Output the (X, Y) coordinate of the center of the cell containing the given text.  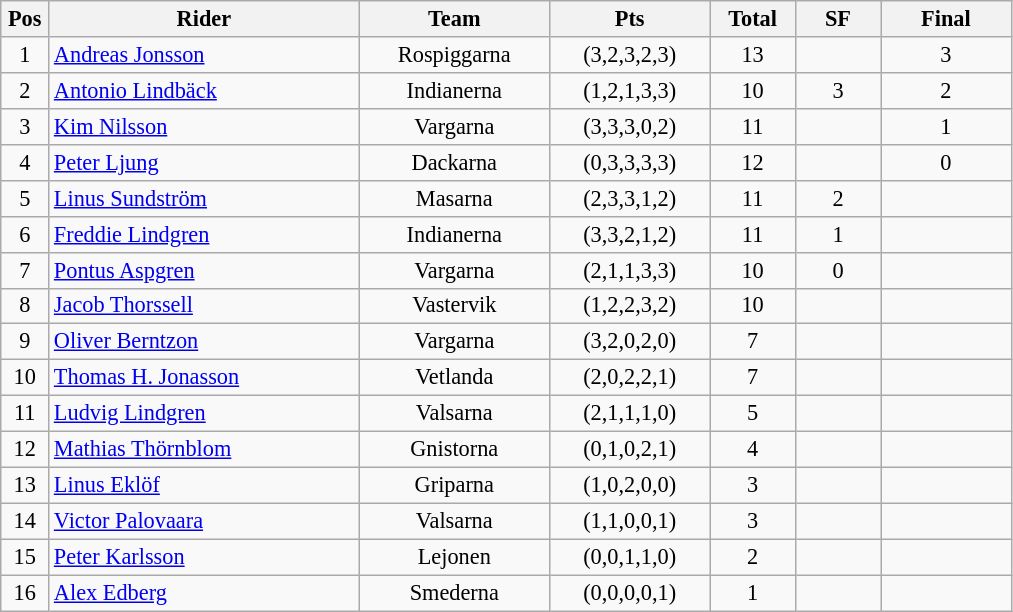
Gnistorna (454, 450)
Pos (25, 19)
8 (25, 306)
Thomas H. Jonasson (204, 378)
Victor Palovaara (204, 521)
Freddie Lindgren (204, 234)
Griparna (454, 485)
(3,2,3,2,3) (629, 55)
(3,2,0,2,0) (629, 342)
(1,0,2,0,0) (629, 485)
(1,1,0,0,1) (629, 521)
14 (25, 521)
Pts (629, 19)
Final (946, 19)
Dackarna (454, 162)
(0,0,0,0,1) (629, 593)
Antonio Lindbäck (204, 90)
(3,3,2,1,2) (629, 234)
(0,1,0,2,1) (629, 450)
SF (838, 19)
Peter Ljung (204, 162)
Kim Nilsson (204, 126)
(2,0,2,2,1) (629, 378)
Pontus Aspgren (204, 270)
6 (25, 234)
Linus Eklöf (204, 485)
Oliver Berntzon (204, 342)
Lejonen (454, 557)
Jacob Thorssell (204, 306)
15 (25, 557)
Andreas Jonsson (204, 55)
Rider (204, 19)
(2,3,3,1,2) (629, 198)
(1,2,1,3,3) (629, 90)
Smederna (454, 593)
Total (752, 19)
(0,3,3,3,3) (629, 162)
Mathias Thörnblom (204, 450)
Masarna (454, 198)
Alex Edberg (204, 593)
Linus Sundström (204, 198)
Peter Karlsson (204, 557)
(2,1,1,1,0) (629, 414)
Vastervik (454, 306)
Rospiggarna (454, 55)
(3,3,3,0,2) (629, 126)
9 (25, 342)
(2,1,1,3,3) (629, 270)
Team (454, 19)
Ludvig Lindgren (204, 414)
(0,0,1,1,0) (629, 557)
(1,2,2,3,2) (629, 306)
Vetlanda (454, 378)
16 (25, 593)
